Capture the cell that displays the provided text and extract its (X, Y) central coordinate. 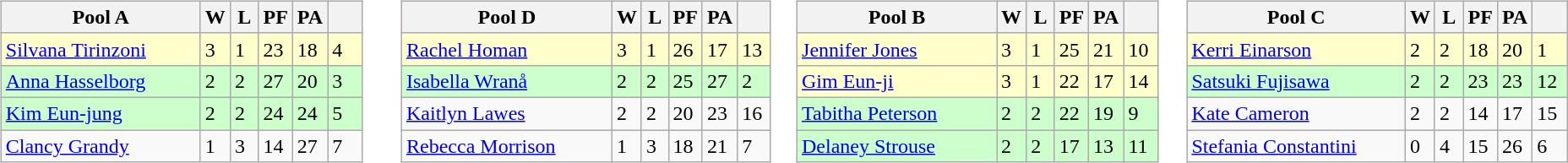
Kim Eun-jung (101, 113)
Isabella Wranå (507, 81)
11 (1141, 146)
Kerri Einarson (1296, 49)
Pool C (1296, 17)
Pool D (507, 17)
Clancy Grandy (101, 146)
Satsuki Fujisawa (1296, 81)
Pool A (101, 17)
Rachel Homan (507, 49)
12 (1549, 81)
19 (1107, 113)
0 (1419, 146)
Kate Cameron (1296, 113)
Stefania Constantini (1296, 146)
Jennifer Jones (897, 49)
6 (1549, 146)
Gim Eun-ji (897, 81)
Rebecca Morrison (507, 146)
Anna Hasselborg (101, 81)
16 (754, 113)
Tabitha Peterson (897, 113)
9 (1141, 113)
5 (345, 113)
Kaitlyn Lawes (507, 113)
Pool B (897, 17)
Delaney Strouse (897, 146)
Silvana Tirinzoni (101, 49)
10 (1141, 49)
